Identify which cell holds the provided text, then report its [x, y] central coordinate. 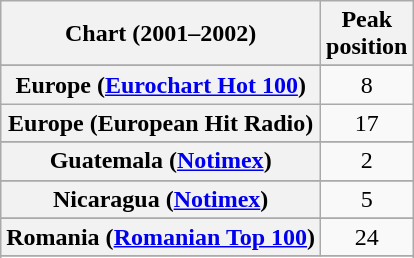
8 [367, 85]
5 [367, 199]
Guatemala (Notimex) [161, 161]
Europe (Eurochart Hot 100) [161, 85]
Chart (2001–2002) [161, 34]
Nicaragua (Notimex) [161, 199]
Romania (Romanian Top 100) [161, 237]
2 [367, 161]
24 [367, 237]
Peakposition [367, 34]
Europe (European Hit Radio) [161, 123]
17 [367, 123]
